Pinpoint the cell where the given text exists, returning its (x, y) midpoint coordinate. 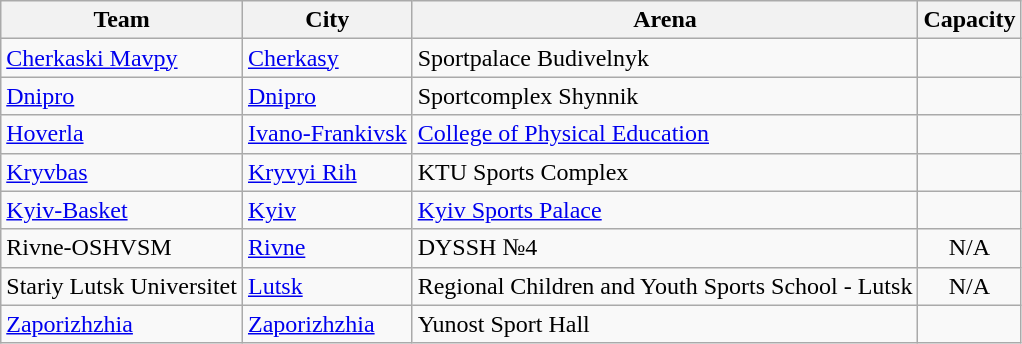
City (327, 20)
Kyiv-Basket (122, 210)
Rivne (327, 248)
Hoverla (122, 134)
Ivano-Frankivsk (327, 134)
Team (122, 20)
College of Physical Education (665, 134)
Kryvbas (122, 172)
Arena (665, 20)
Sportpalace Budivelnyk (665, 58)
DYSSH №4 (665, 248)
Kyiv (327, 210)
Capacity (970, 20)
Stariy Lutsk Universitet (122, 286)
Cherkasy (327, 58)
Kryvyi Rih (327, 172)
Regional Children and Youth Sports School - Lutsk (665, 286)
Sportcomplex Shynnik (665, 96)
Lutsk (327, 286)
Rivne-OSHVSM (122, 248)
Yunost Sport Hall (665, 324)
Kyiv Sports Palace (665, 210)
Cherkaski Mavpy (122, 58)
KTU Sports Complex (665, 172)
